Capture the cell that displays the provided text and extract its [X, Y] central coordinate. 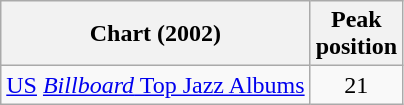
21 [356, 85]
Chart (2002) [156, 34]
US Billboard Top Jazz Albums [156, 85]
Peakposition [356, 34]
